Return the (X, Y) coordinate for the center point of the cell that contains the specified text.  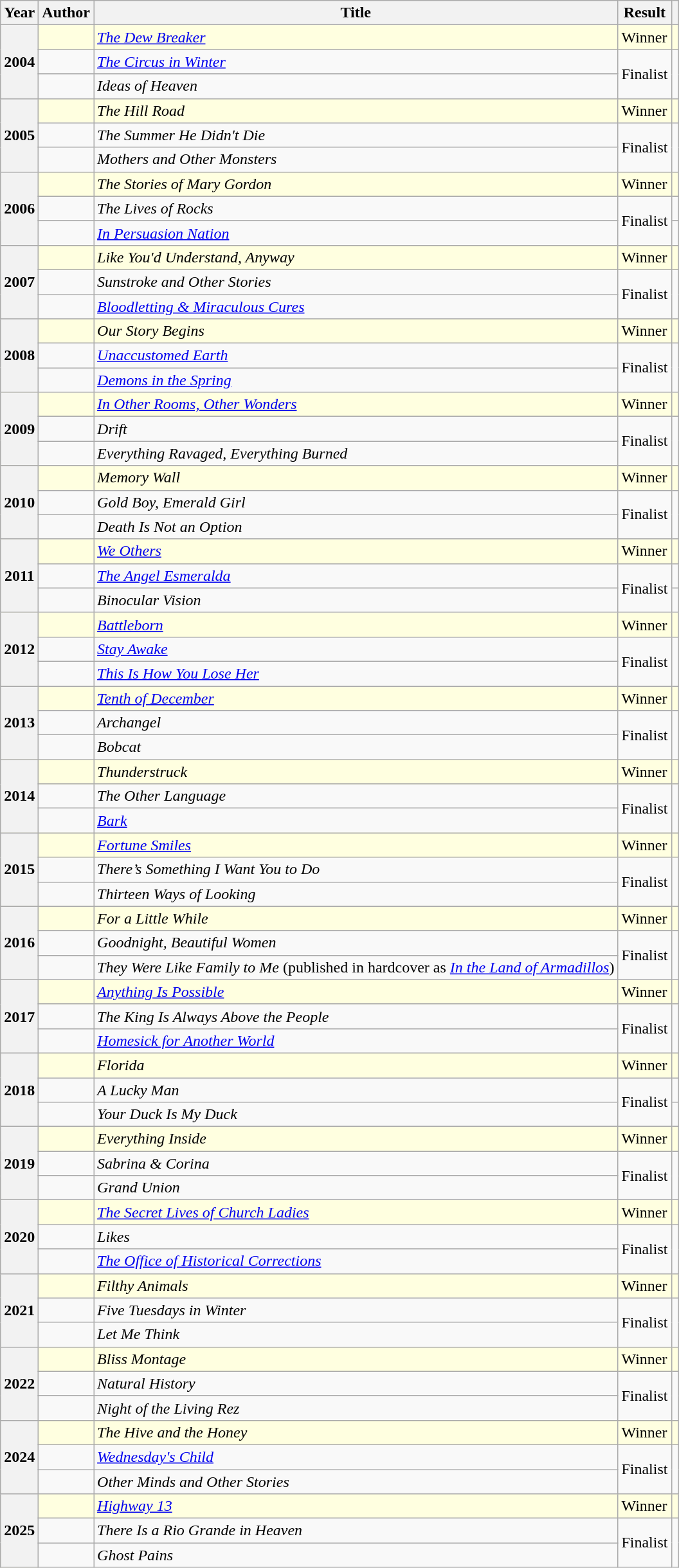
Five Tuesdays in Winter (356, 1310)
For a Little While (356, 918)
Result (644, 13)
Demons in the Spring (356, 380)
The Other Language (356, 796)
Death Is Not an Option (356, 527)
2025 (19, 1531)
Bobcat (356, 747)
2010 (19, 502)
Natural History (356, 1383)
Night of the Living Rez (356, 1408)
Battleborn (356, 624)
2012 (19, 649)
There’s Something I Want You to Do (356, 870)
Grand Union (356, 1188)
Anything Is Possible (356, 992)
2009 (19, 429)
The Circus in Winter (356, 62)
Other Minds and Other Stories (356, 1481)
2022 (19, 1383)
2011 (19, 576)
Title (356, 13)
2018 (19, 1089)
2024 (19, 1457)
2020 (19, 1237)
Everything Inside (356, 1139)
2019 (19, 1163)
Memory Wall (356, 478)
In Other Rooms, Other Wonders (356, 405)
The Hill Road (356, 111)
The Angel Esmeralda (356, 576)
The Stories of Mary Gordon (356, 184)
2017 (19, 1016)
In Persuasion Nation (356, 233)
Thirteen Ways of Looking (356, 894)
The Summer He Didn't Die (356, 135)
2005 (19, 135)
This Is How You Lose Her (356, 673)
Bloodletting & Miraculous Cures (356, 307)
Your Duck Is My Duck (356, 1115)
Bark (356, 821)
Goodnight, Beautiful Women (356, 943)
Homesick for Another World (356, 1041)
2008 (19, 356)
Ghost Pains (356, 1555)
Tenth of December (356, 698)
Thunderstruck (356, 772)
Stay Awake (356, 649)
The Lives of Rocks (356, 208)
Wednesday's Child (356, 1457)
2015 (19, 870)
2013 (19, 722)
Highway 13 (356, 1506)
2006 (19, 208)
Fortune Smiles (356, 845)
Author (66, 13)
The Secret Lives of Church Ladies (356, 1212)
Our Story Begins (356, 331)
Likes (356, 1237)
The Dew Breaker (356, 37)
Like You'd Understand, Anyway (356, 257)
Mothers and Other Monsters (356, 160)
2004 (19, 62)
Year (19, 13)
They Were Like Family to Me (published in hardcover as In the Land of Armadillos) (356, 967)
Let Me Think (356, 1335)
Ideas of Heaven (356, 86)
The King Is Always Above the People (356, 1016)
2007 (19, 282)
Filthy Animals (356, 1286)
Drift (356, 429)
Archangel (356, 723)
The Hive and the Honey (356, 1432)
2014 (19, 796)
Florida (356, 1065)
There Is a Rio Grande in Heaven (356, 1531)
The Office of Historical Corrections (356, 1261)
We Others (356, 551)
Everything Ravaged, Everything Burned (356, 453)
Unaccustomed Earth (356, 356)
Sunstroke and Other Stories (356, 282)
Gold Boy, Emerald Girl (356, 502)
2016 (19, 943)
Binocular Vision (356, 600)
A Lucky Man (356, 1090)
2021 (19, 1310)
Bliss Montage (356, 1359)
Sabrina & Corina (356, 1163)
